Capture the cell that displays the provided text and extract its [x, y] central coordinate. 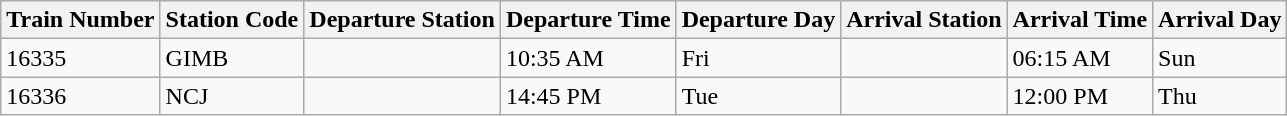
GIMB [232, 58]
10:35 AM [588, 58]
06:15 AM [1080, 58]
16335 [80, 58]
Arrival Station [924, 20]
12:00 PM [1080, 96]
Departure Day [758, 20]
Station Code [232, 20]
Fri [758, 58]
Tue [758, 96]
Arrival Day [1220, 20]
Thu [1220, 96]
Arrival Time [1080, 20]
Departure Station [402, 20]
Departure Time [588, 20]
14:45 PM [588, 96]
Sun [1220, 58]
NCJ [232, 96]
Train Number [80, 20]
16336 [80, 96]
